Scan for the cell matching the given text and deliver its [X, Y] coordinate at center. 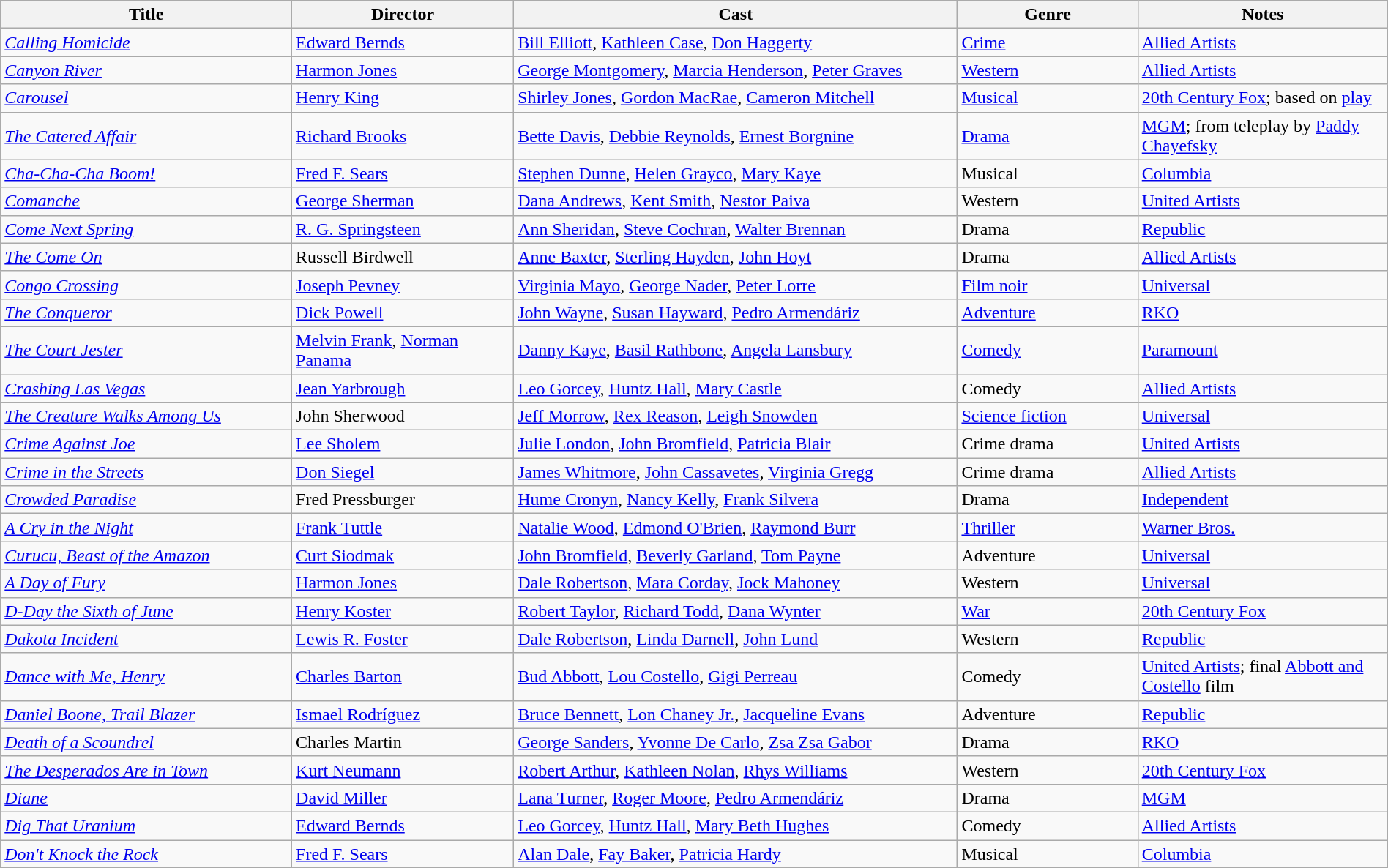
Bruce Bennett, Lon Chaney Jr., Jacqueline Evans [736, 714]
Anne Baxter, Sterling Hayden, John Hoyt [736, 257]
Don Siegel [403, 472]
Joseph Pevney [403, 285]
United Artists; final Abbott and Costello film [1262, 676]
Dale Robertson, Linda Darnell, John Lund [736, 639]
20th Century Fox; based on play [1262, 98]
Thriller [1048, 528]
Lee Sholem [403, 444]
Death of a Scoundrel [146, 742]
Paramount [1262, 350]
The Conqueror [146, 313]
Henry Koster [403, 611]
Dana Andrews, Kent Smith, Nestor Paiva [736, 201]
Ann Sheridan, Steve Cochran, Walter Brennan [736, 229]
Daniel Boone, Trail Blazer [146, 714]
Jeff Morrow, Rex Reason, Leigh Snowden [736, 416]
Ismael Rodríguez [403, 714]
Alan Dale, Fay Baker, Patricia Hardy [736, 854]
Crowded Paradise [146, 500]
Canyon River [146, 70]
Dale Robertson, Mara Corday, Jock Mahoney [736, 583]
Independent [1262, 500]
Dakota Incident [146, 639]
Russell Birdwell [403, 257]
Robert Taylor, Richard Todd, Dana Wynter [736, 611]
Notes [1262, 15]
A Day of Fury [146, 583]
Henry King [403, 98]
Robert Arthur, Kathleen Nolan, Rhys Williams [736, 770]
George Sanders, Yvonne De Carlo, Zsa Zsa Gabor [736, 742]
Virginia Mayo, George Nader, Peter Lorre [736, 285]
Leo Gorcey, Huntz Hall, Mary Castle [736, 389]
Dance with Me, Henry [146, 676]
John Sherwood [403, 416]
Curucu, Beast of the Amazon [146, 555]
Comanche [146, 201]
Julie London, John Bromfield, Patricia Blair [736, 444]
Film noir [1048, 285]
Calling Homicide [146, 42]
James Whitmore, John Cassavetes, Virginia Gregg [736, 472]
MGM; from teleplay by Paddy Chayefsky [1262, 136]
The Catered Affair [146, 136]
Fred Pressburger [403, 500]
Genre [1048, 15]
Charles Martin [403, 742]
Melvin Frank, Norman Panama [403, 350]
Director [403, 15]
Bud Abbott, Lou Costello, Gigi Perreau [736, 676]
Shirley Jones, Gordon MacRae, Cameron Mitchell [736, 98]
Warner Bros. [1262, 528]
Stephen Dunne, Helen Grayco, Mary Kaye [736, 173]
MGM [1262, 798]
The Court Jester [146, 350]
Diane [146, 798]
A Cry in the Night [146, 528]
Kurt Neumann [403, 770]
Don't Knock the Rock [146, 854]
Crime [1048, 42]
Crashing Las Vegas [146, 389]
R. G. Springsteen [403, 229]
Natalie Wood, Edmond O'Brien, Raymond Burr [736, 528]
Curt Siodmak [403, 555]
The Creature Walks Among Us [146, 416]
Jean Yarbrough [403, 389]
David Miller [403, 798]
Bill Elliott, Kathleen Case, Don Haggerty [736, 42]
Congo Crossing [146, 285]
John Wayne, Susan Hayward, Pedro Armendáriz [736, 313]
Danny Kaye, Basil Rathbone, Angela Lansbury [736, 350]
D-Day the Sixth of June [146, 611]
John Bromfield, Beverly Garland, Tom Payne [736, 555]
War [1048, 611]
Richard Brooks [403, 136]
Leo Gorcey, Huntz Hall, Mary Beth Hughes [736, 826]
Charles Barton [403, 676]
Lana Turner, Roger Moore, Pedro Armendáriz [736, 798]
Bette Davis, Debbie Reynolds, Ernest Borgnine [736, 136]
George Sherman [403, 201]
Science fiction [1048, 416]
Frank Tuttle [403, 528]
The Come On [146, 257]
Cha-Cha-Cha Boom! [146, 173]
Carousel [146, 98]
The Desperados Are in Town [146, 770]
Title [146, 15]
Come Next Spring [146, 229]
Dig That Uranium [146, 826]
Hume Cronyn, Nancy Kelly, Frank Silvera [736, 500]
Crime Against Joe [146, 444]
Dick Powell [403, 313]
Lewis R. Foster [403, 639]
Crime in the Streets [146, 472]
George Montgomery, Marcia Henderson, Peter Graves [736, 70]
Cast [736, 15]
